For the text-containing cell, return its midpoint in (X, Y) coordinate format. 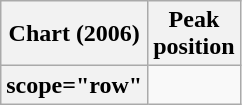
Peakposition (194, 34)
scope="row" (74, 85)
Chart (2006) (74, 34)
